Identify which cell holds the provided text, then report its [X, Y] central coordinate. 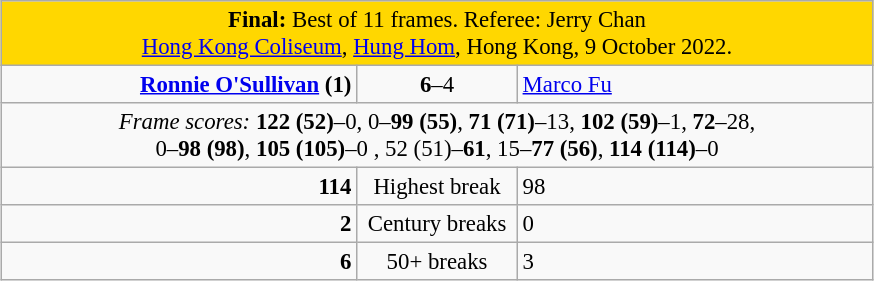
50+ breaks [438, 262]
0 [695, 224]
3 [695, 262]
Century breaks [438, 224]
Frame scores: 122 (52)–0, 0–99 (55), 71 (71)–13, 102 (59)–1, 72–28,0–98 (98), 105 (105)–0 , 52 (51)–61, 15–77 (56), 114 (114)–0 [437, 136]
6 [179, 262]
Final: Best of 11 frames. Referee: Jerry ChanHong Kong Coliseum, Hung Hom, Hong Kong, 9 October 2022. [437, 34]
2 [179, 224]
114 [179, 187]
Highest break [438, 187]
Marco Fu [695, 85]
6–4 [438, 85]
Ronnie O'Sullivan (1) [179, 85]
98 [695, 187]
